Search for the cell housing the specified text and yield its [X, Y] center coordinate. 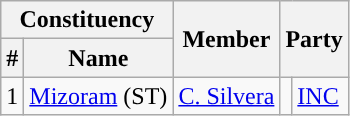
Member [226, 39]
1 [12, 96]
Name [98, 58]
# [12, 58]
INC [320, 96]
C. Silvera [226, 96]
Party [314, 39]
Constituency [87, 20]
Mizoram (ST) [98, 96]
